Identify which cell holds the provided text, then report its [x, y] central coordinate. 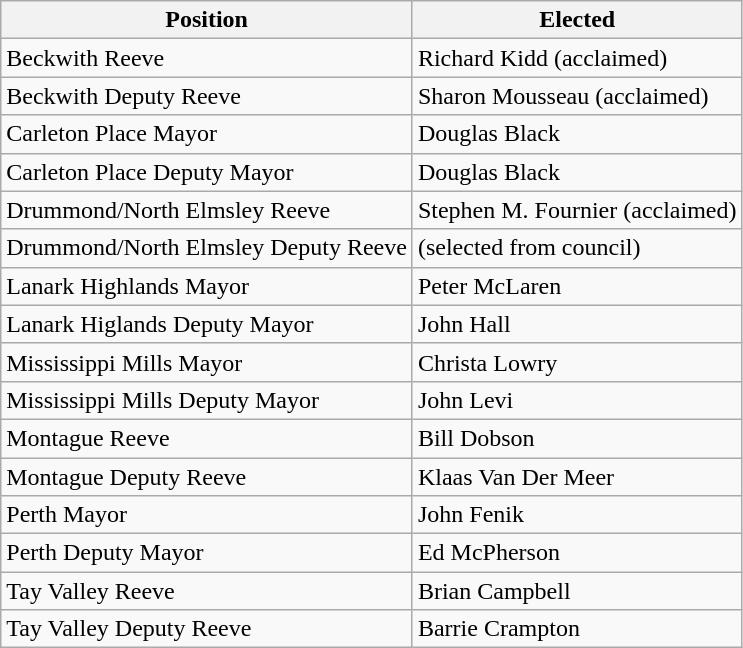
Elected [577, 20]
Position [207, 20]
John Hall [577, 324]
Beckwith Reeve [207, 58]
Mississippi Mills Deputy Mayor [207, 400]
(selected from council) [577, 248]
Perth Deputy Mayor [207, 553]
Richard Kidd (acclaimed) [577, 58]
Carleton Place Deputy Mayor [207, 172]
Lanark Highlands Mayor [207, 286]
Drummond/North Elmsley Reeve [207, 210]
Montague Reeve [207, 438]
Barrie Crampton [577, 629]
John Fenik [577, 515]
Perth Mayor [207, 515]
Drummond/North Elmsley Deputy Reeve [207, 248]
Carleton Place Mayor [207, 134]
Sharon Mousseau (acclaimed) [577, 96]
Bill Dobson [577, 438]
Klaas Van Der Meer [577, 477]
Tay Valley Deputy Reeve [207, 629]
Montague Deputy Reeve [207, 477]
Ed McPherson [577, 553]
Lanark Higlands Deputy Mayor [207, 324]
Christa Lowry [577, 362]
Beckwith Deputy Reeve [207, 96]
John Levi [577, 400]
Brian Campbell [577, 591]
Tay Valley Reeve [207, 591]
Peter McLaren [577, 286]
Stephen M. Fournier (acclaimed) [577, 210]
Mississippi Mills Mayor [207, 362]
